Provide the (x, y) coordinate of the cell's center where the given text is located.  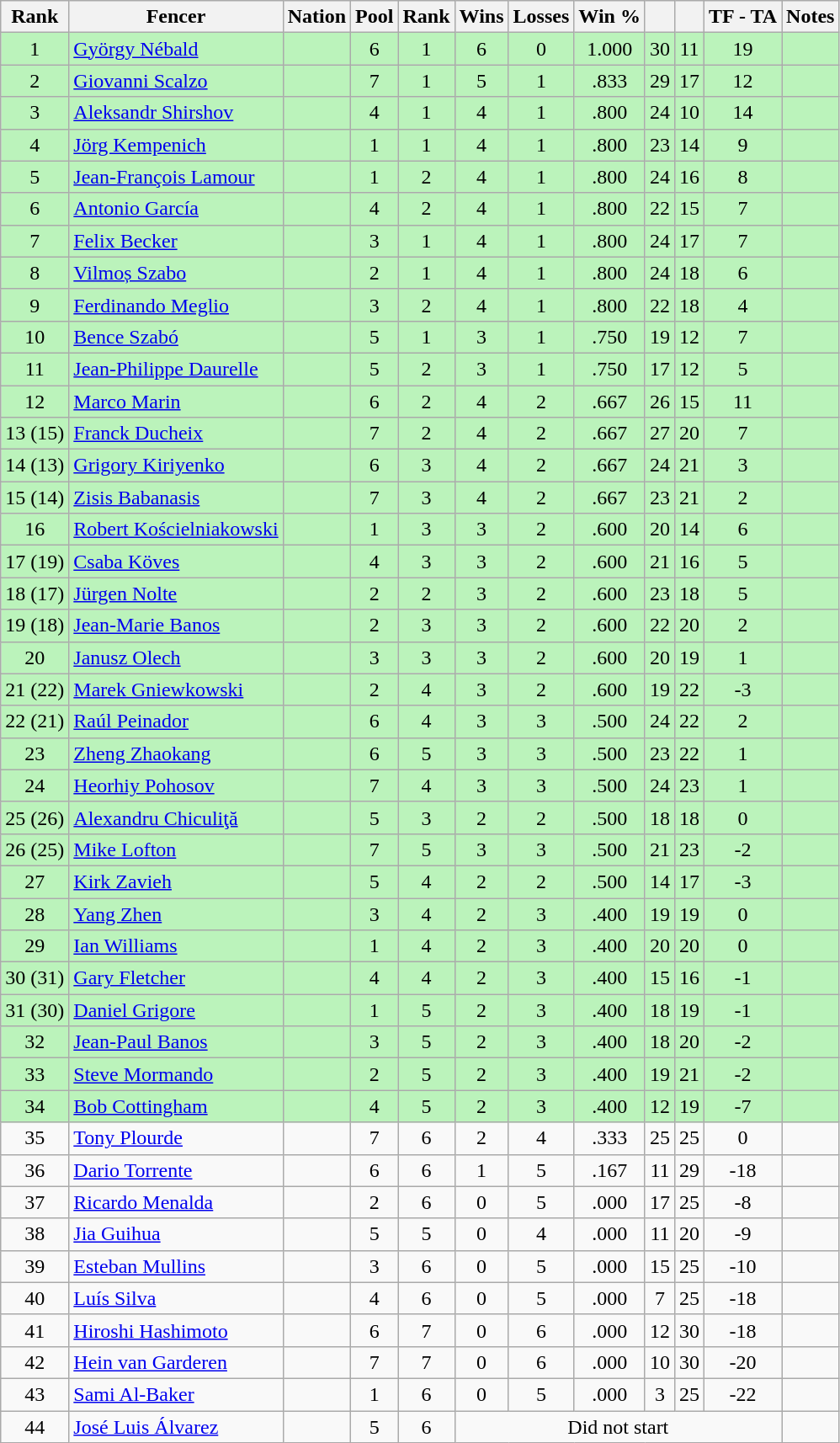
Robert Kościelniakowski (176, 530)
György Nébald (176, 49)
18 (17) (35, 594)
Notes (811, 17)
Fencer (176, 17)
19 (18) (35, 626)
Steve Mormando (176, 1074)
Vilmoș Szabo (176, 273)
Jia Guihua (176, 1234)
33 (35, 1074)
15 (14) (35, 498)
30 (31) (35, 978)
44 (35, 1427)
Aleksandr Shirshov (176, 113)
Hein van Garderen (176, 1362)
.333 (609, 1138)
Wins (481, 17)
Win % (609, 17)
Daniel Grigore (176, 1010)
Zheng Zhaokang (176, 753)
Kirk Zavieh (176, 881)
Grigory Kiriyenko (176, 466)
-10 (743, 1266)
14 (13) (35, 466)
.167 (609, 1170)
Pool (375, 17)
26 (25) (35, 849)
Esteban Mullins (176, 1266)
41 (35, 1330)
Jean-François Lamour (176, 177)
Jörg Kempenich (176, 145)
-7 (743, 1106)
Heorhiy Pohosov (176, 785)
Csaba Köves (176, 562)
Gary Fletcher (176, 978)
37 (35, 1202)
39 (35, 1266)
Yang Zhen (176, 913)
Ferdinando Meglio (176, 305)
Alexandru Chiculiţă (176, 817)
José Luis Álvarez (176, 1427)
31 (30) (35, 1010)
Ricardo Menalda (176, 1202)
13 (15) (35, 434)
-22 (743, 1394)
Losses (541, 17)
Janusz Olech (176, 658)
Felix Becker (176, 241)
26 (660, 402)
25 (26) (35, 817)
.833 (609, 81)
35 (35, 1138)
Sami Al-Baker (176, 1394)
Ian Williams (176, 946)
Did not start (618, 1427)
Hiroshi Hashimoto (176, 1330)
1.000 (609, 49)
Jean-Marie Banos (176, 626)
Raúl Peinador (176, 721)
Jean-Philippe Daurelle (176, 369)
Marek Gniewkowski (176, 690)
Franck Ducheix (176, 434)
Bence Szabó (176, 337)
Bob Cottingham (176, 1106)
38 (35, 1234)
Dario Torrente (176, 1170)
40 (35, 1298)
34 (35, 1106)
42 (35, 1362)
Marco Marin (176, 402)
17 (19) (35, 562)
28 (35, 913)
Antonio García (176, 209)
43 (35, 1394)
21 (22) (35, 690)
TF - TA (743, 17)
-8 (743, 1202)
Jean-Paul Banos (176, 1042)
-9 (743, 1234)
Mike Lofton (176, 849)
Nation (316, 17)
-20 (743, 1362)
22 (21) (35, 721)
Luís Silva (176, 1298)
Giovanni Scalzo (176, 81)
Jürgen Nolte (176, 594)
36 (35, 1170)
Zisis Babanasis (176, 498)
Tony Plourde (176, 1138)
32 (35, 1042)
